For the text-containing cell, return its midpoint in [x, y] coordinate format. 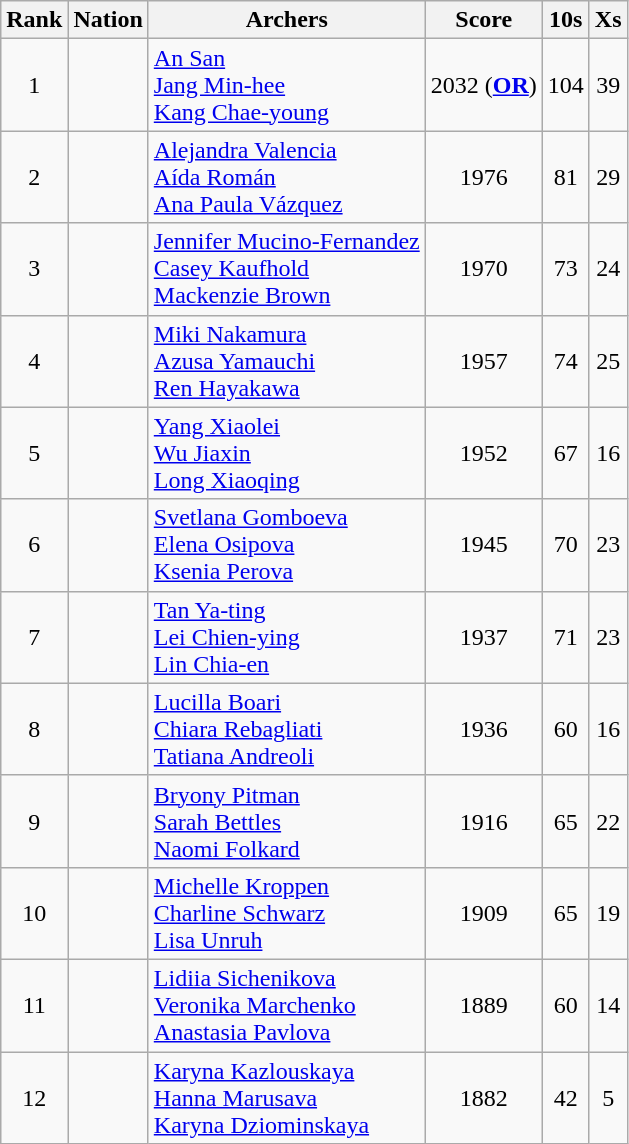
Nation [108, 20]
Archers [286, 20]
70 [566, 545]
1909 [484, 913]
1937 [484, 637]
1889 [484, 1005]
14 [608, 1005]
10 [34, 913]
2032 (OR) [484, 85]
25 [608, 361]
1916 [484, 821]
71 [566, 637]
39 [608, 85]
74 [566, 361]
24 [608, 269]
6 [34, 545]
Alejandra ValenciaAída RománAna Paula Vázquez [286, 177]
Bryony PitmanSarah BettlesNaomi Folkard [286, 821]
Xs [608, 20]
Jennifer Mucino-FernandezCasey KaufholdMackenzie Brown [286, 269]
Yang XiaoleiWu JiaxinLong Xiaoqing [286, 453]
10s [566, 20]
Lucilla BoariChiara RebagliatiTatiana Andreoli [286, 729]
104 [566, 85]
8 [34, 729]
12 [34, 1098]
1952 [484, 453]
42 [566, 1098]
Rank [34, 20]
22 [608, 821]
1 [34, 85]
4 [34, 361]
Score [484, 20]
67 [566, 453]
Miki NakamuraAzusa YamauchiRen Hayakawa [286, 361]
29 [608, 177]
Svetlana GomboevaElena OsipovaKsenia Perova [286, 545]
3 [34, 269]
1945 [484, 545]
Michelle KroppenCharline SchwarzLisa Unruh [286, 913]
81 [566, 177]
An SanJang Min-heeKang Chae-young [286, 85]
1882 [484, 1098]
Lidiia SichenikovaVeronika MarchenkoAnastasia Pavlova [286, 1005]
11 [34, 1005]
7 [34, 637]
1957 [484, 361]
1970 [484, 269]
2 [34, 177]
Tan Ya-tingLei Chien-yingLin Chia-en [286, 637]
19 [608, 913]
1936 [484, 729]
73 [566, 269]
1976 [484, 177]
Karyna KazlouskayaHanna MarusavaKaryna Dziominskaya [286, 1098]
9 [34, 821]
